Detect which cell encompasses the target text, then output its (x, y) center coordinate. 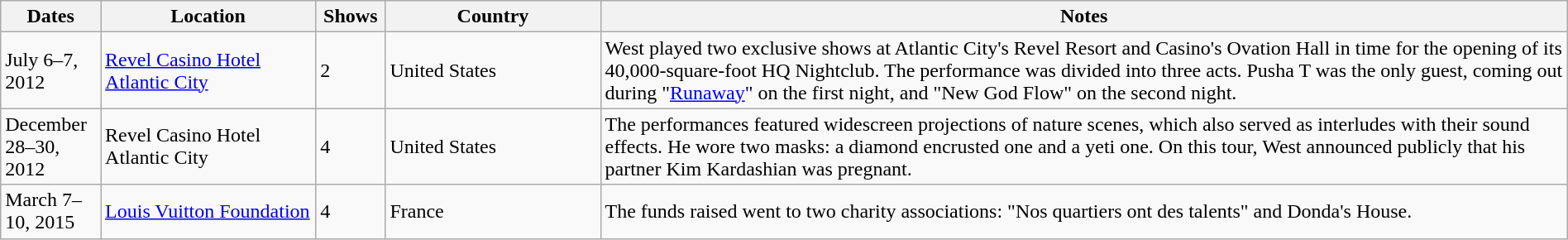
December 28–30, 2012 (51, 146)
Louis Vuitton Foundation (208, 212)
Shows (351, 17)
Notes (1083, 17)
Country (493, 17)
Location (208, 17)
2 (351, 70)
March 7–10, 2015 (51, 212)
The funds raised went to two charity associations: "Nos quartiers ont des talents" and Donda's House. (1083, 212)
France (493, 212)
Dates (51, 17)
July 6–7, 2012 (51, 70)
